Return the [X, Y] coordinate for the center point of the cell that contains the specified text.  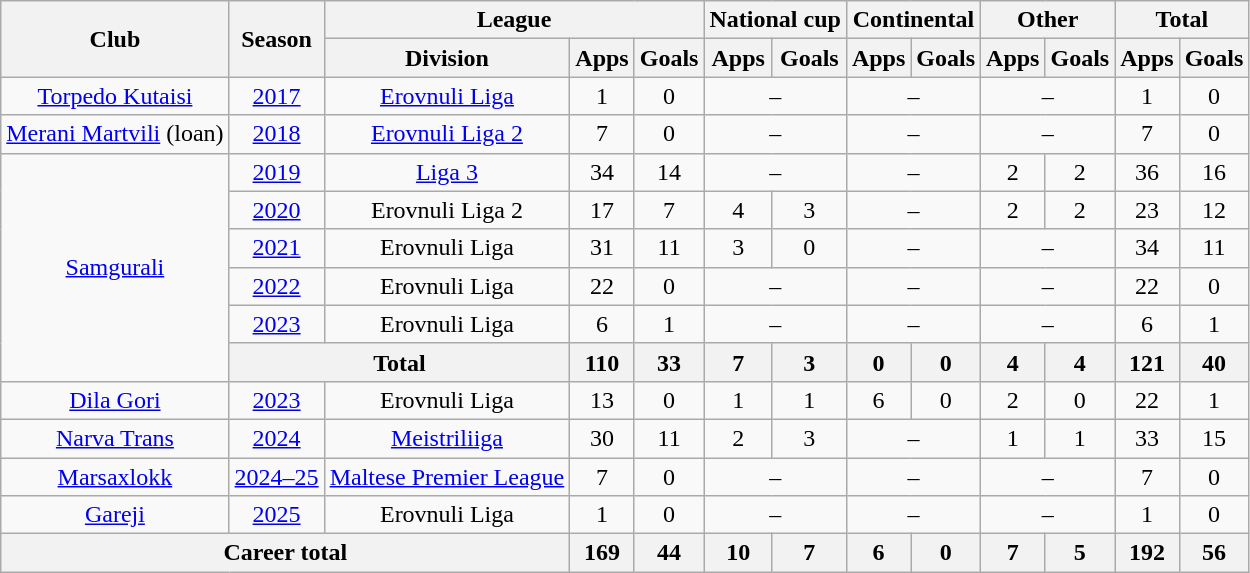
110 [602, 362]
Dila Gori [115, 400]
192 [1147, 553]
Gareji [115, 515]
Other [1048, 20]
2025 [276, 515]
Samgurali [115, 267]
2024–25 [276, 477]
Meistriliiga [447, 438]
13 [602, 400]
Torpedo Kutaisi [115, 96]
40 [1214, 362]
44 [669, 553]
56 [1214, 553]
12 [1214, 210]
League [514, 20]
Marsaxlokk [115, 477]
2018 [276, 134]
2024 [276, 438]
2020 [276, 210]
31 [602, 248]
23 [1147, 210]
2021 [276, 248]
Maltese Premier League [447, 477]
15 [1214, 438]
Career total [286, 553]
121 [1147, 362]
36 [1147, 172]
2017 [276, 96]
14 [669, 172]
Liga 3 [447, 172]
17 [602, 210]
Division [447, 58]
30 [602, 438]
National cup [775, 20]
Narva Trans [115, 438]
Club [115, 39]
2019 [276, 172]
10 [738, 553]
Continental [913, 20]
5 [1080, 553]
16 [1214, 172]
Merani Martvili (loan) [115, 134]
2022 [276, 286]
Season [276, 39]
169 [602, 553]
